From the cell containing the given text, extract its center point as [x, y] coordinate. 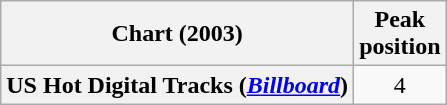
4 [400, 85]
US Hot Digital Tracks (Billboard) [178, 85]
Peakposition [400, 34]
Chart (2003) [178, 34]
